Output the (X, Y) coordinate of the center of the cell containing the given text.  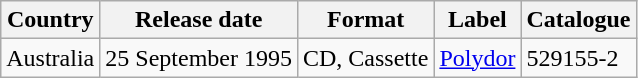
529155-2 (578, 58)
Australia (50, 58)
Catalogue (578, 20)
Format (365, 20)
25 September 1995 (199, 58)
CD, Cassette (365, 58)
Polydor (478, 58)
Label (478, 20)
Country (50, 20)
Release date (199, 20)
